From the cell containing the given text, extract its center point as [X, Y] coordinate. 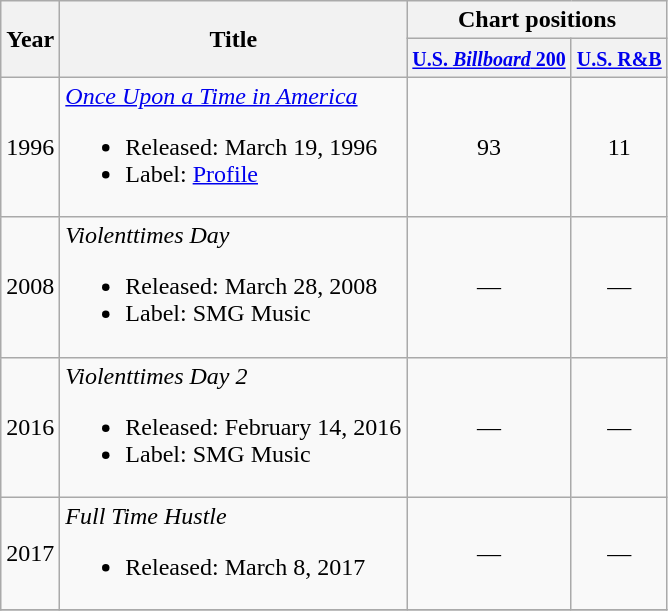
Violenttimes DayReleased: March 28, 2008Label: SMG Music [234, 287]
Once Upon a Time in AmericaReleased: March 19, 1996Label: Profile [234, 147]
U.S. R&B [619, 58]
Year [30, 39]
11 [619, 147]
93 [489, 147]
U.S. Billboard 200 [489, 58]
2017 [30, 554]
Full Time HustleReleased: March 8, 2017 [234, 554]
2016 [30, 427]
Violenttimes Day 2Released: February 14, 2016Label: SMG Music [234, 427]
1996 [30, 147]
Chart positions [537, 20]
2008 [30, 287]
Title [234, 39]
